From the cell containing the given text, extract its center point as [X, Y] coordinate. 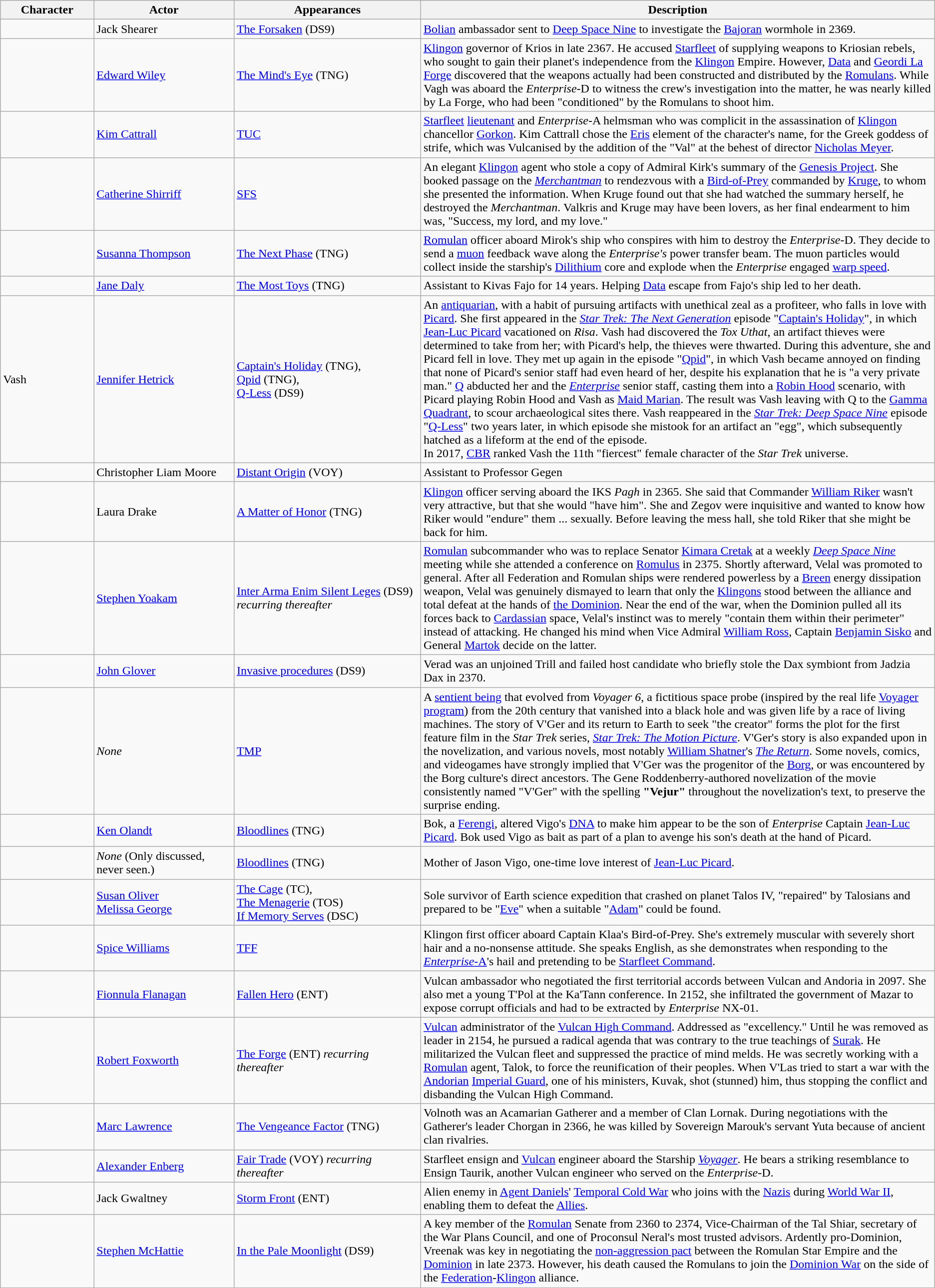
Kim Cattrall [164, 134]
TFF [327, 948]
Catherine Shirriff [164, 194]
A Matter of Honor (TNG) [327, 512]
Invasive procedures (DS9) [327, 670]
The Forsaken (DS9) [327, 29]
Jack Gwaltney [164, 1198]
Jane Daly [164, 286]
Bolian ambassador sent to Deep Space Nine to investigate the Bajoran wormhole in 2369. [677, 29]
Fionnula Flanagan [164, 994]
Storm Front (ENT) [327, 1198]
Laura Drake [164, 512]
Character [47, 10]
None (Only discussed, never seen.) [164, 863]
The Forge (ENT) recurring thereafter [327, 1060]
Assistant to Professor Gegen [677, 472]
Spice Williams [164, 948]
The Next Phase (TNG) [327, 253]
Distant Origin (VOY) [327, 472]
The Cage (TC),The Menagerie (TOS)If Memory Serves (DSC) [327, 902]
Captain's Holiday (TNG),Qpid (TNG),Q-Less (DS9) [327, 379]
Fallen Hero (ENT) [327, 994]
Ken Olandt [164, 830]
Description [677, 10]
John Glover [164, 670]
Verad was an unjoined Trill and failed host candidate who briefly stole the Dax symbiont from Jadzia Dax in 2370. [677, 670]
Christopher Liam Moore [164, 472]
Alien enemy in Agent Daniels' Temporal Cold War who joins with the Nazis during World War II, enabling them to defeat the Allies. [677, 1198]
Fair Trade (VOY) recurring thereafter [327, 1166]
Inter Arma Enim Silent Leges (DS9)recurring thereafter [327, 598]
Alexander Enberg [164, 1166]
Susanna Thompson [164, 253]
TMP [327, 751]
Marc Lawrence [164, 1127]
TUC [327, 134]
Edward Wiley [164, 75]
The Most Toys (TNG) [327, 286]
None [164, 751]
Actor [164, 10]
Robert Foxworth [164, 1060]
Jennifer Hetrick [164, 379]
Assistant to Kivas Fajo for 14 years. Helping Data escape from Fajo's ship led to her death. [677, 286]
SFS [327, 194]
Susan OliverMelissa George [164, 902]
Stephen Yoakam [164, 598]
Jack Shearer [164, 29]
Stephen McHattie [164, 1251]
In the Pale Moonlight (DS9) [327, 1251]
Appearances [327, 10]
The Vengeance Factor (TNG) [327, 1127]
Mother of Jason Vigo, one-time love interest of Jean-Luc Picard. [677, 863]
Vash [47, 379]
The Mind's Eye (TNG) [327, 75]
